Output the (X, Y) coordinate of the center of the cell containing the given text.  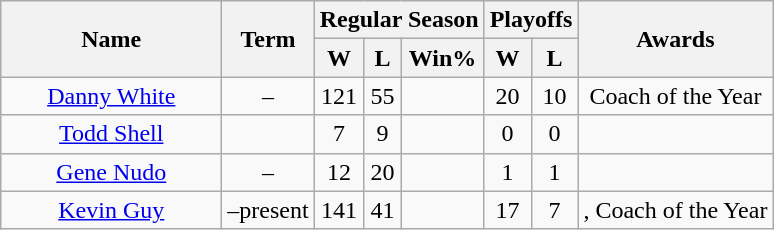
9 (382, 134)
Coach of the Year (676, 96)
41 (382, 210)
Term (268, 39)
Name (112, 39)
12 (339, 172)
17 (508, 210)
Kevin Guy (112, 210)
55 (382, 96)
Win% (442, 58)
121 (339, 96)
–present (268, 210)
Todd Shell (112, 134)
141 (339, 210)
Playoffs (531, 20)
Danny White (112, 96)
Regular Season (399, 20)
Gene Nudo (112, 172)
Awards (676, 39)
10 (554, 96)
, Coach of the Year (676, 210)
